Find where the given text appears and provide that cell's center as [x, y] coordinate. 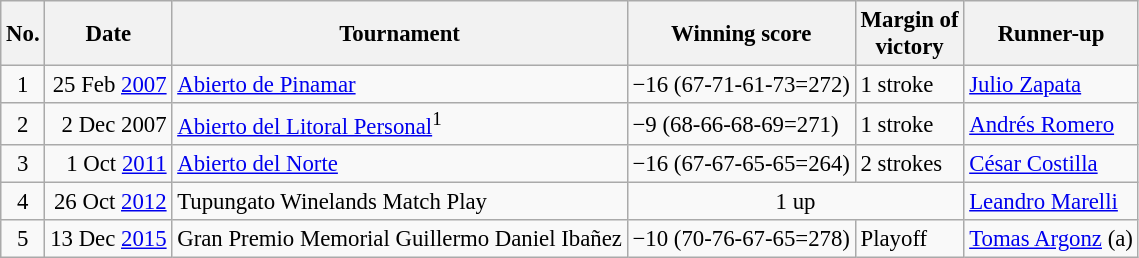
Tupungato Winelands Match Play [400, 202]
26 Oct 2012 [108, 202]
Tournament [400, 34]
Abierto del Litoral Personal1 [400, 124]
13 Dec 2015 [108, 239]
Runner-up [1051, 34]
−16 (67-71-61-73=272) [741, 85]
−10 (70-76-67-65=278) [741, 239]
Gran Premio Memorial Guillermo Daniel Ibañez [400, 239]
5 [23, 239]
3 [23, 164]
−16 (67-67-65-65=264) [741, 164]
Margin ofvictory [910, 34]
4 [23, 202]
Abierto del Norte [400, 164]
Julio Zapata [1051, 85]
Date [108, 34]
1 [23, 85]
Andrés Romero [1051, 124]
25 Feb 2007 [108, 85]
César Costilla [1051, 164]
2 Dec 2007 [108, 124]
Playoff [910, 239]
Leandro Marelli [1051, 202]
No. [23, 34]
1 up [796, 202]
2 strokes [910, 164]
−9 (68-66-68-69=271) [741, 124]
1 Oct 2011 [108, 164]
Abierto de Pinamar [400, 85]
Winning score [741, 34]
Tomas Argonz (a) [1051, 239]
2 [23, 124]
